For the text-containing cell, return its midpoint in (x, y) coordinate format. 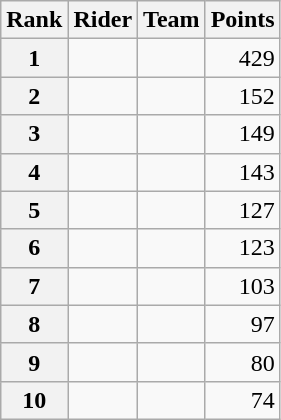
Rank (34, 20)
10 (34, 400)
103 (242, 286)
5 (34, 210)
74 (242, 400)
127 (242, 210)
Team (172, 20)
149 (242, 134)
Rider (103, 20)
2 (34, 96)
1 (34, 58)
152 (242, 96)
8 (34, 324)
80 (242, 362)
6 (34, 248)
4 (34, 172)
143 (242, 172)
97 (242, 324)
7 (34, 286)
9 (34, 362)
123 (242, 248)
Points (242, 20)
3 (34, 134)
429 (242, 58)
